Detect which cell encompasses the target text, then output its (x, y) center coordinate. 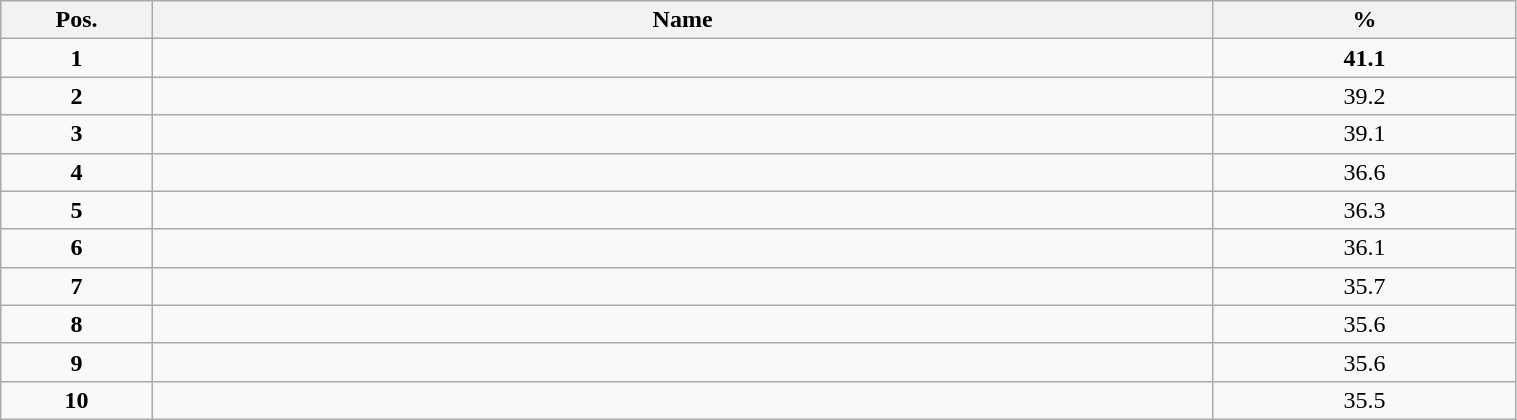
39.1 (1364, 134)
35.7 (1364, 286)
36.6 (1364, 172)
% (1364, 20)
3 (77, 134)
1 (77, 58)
35.5 (1364, 400)
7 (77, 286)
8 (77, 324)
36.1 (1364, 248)
2 (77, 96)
4 (77, 172)
9 (77, 362)
6 (77, 248)
Name (682, 20)
36.3 (1364, 210)
10 (77, 400)
39.2 (1364, 96)
41.1 (1364, 58)
Pos. (77, 20)
5 (77, 210)
